Locate the cell with the specified text and output its (x, y) center coordinate. 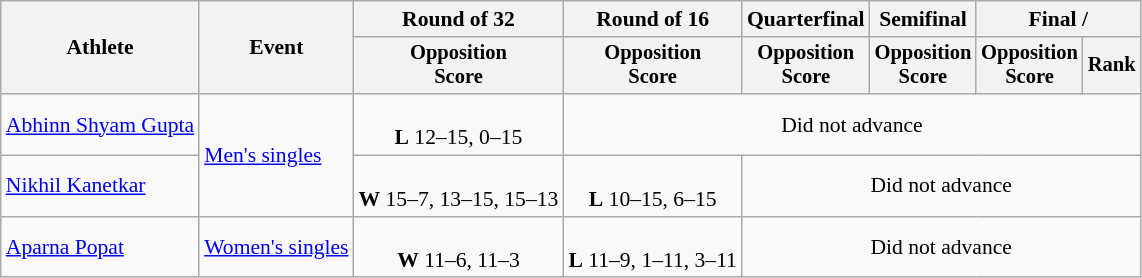
Round of 32 (459, 19)
Nikhil Kanetkar (100, 186)
Round of 16 (652, 19)
W 15–7, 13–15, 15–13 (459, 186)
Abhinn Shyam Gupta (100, 124)
Women's singles (276, 248)
Final / (1058, 19)
Event (276, 48)
L 12–15, 0–15 (459, 124)
Quarterfinal (806, 19)
Men's singles (276, 155)
L 11–9, 1–11, 3–11 (652, 248)
Aparna Popat (100, 248)
L 10–15, 6–15 (652, 186)
Rank (1112, 66)
W 11–6, 11–3 (459, 248)
Athlete (100, 48)
Semifinal (924, 19)
